Scan for the cell matching the given text and deliver its (X, Y) coordinate at center. 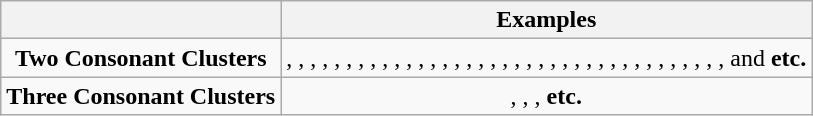
Examples (546, 20)
, , , , , , , , , , , , , , , , , , , , , , , , , , , , , , , , , , , , , and etc. (546, 58)
, , , etc. (546, 96)
Three Consonant Clusters (141, 96)
Two Consonant Clusters (141, 58)
